From the cell containing the given text, extract its center point as (X, Y) coordinate. 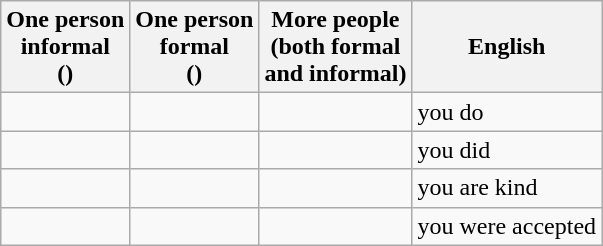
you do (507, 112)
you were accepted (507, 226)
you did (507, 150)
you are kind (507, 188)
English (507, 47)
One personformal() (194, 47)
One personinformal() (66, 47)
More people(both formaland informal) (336, 47)
